From the cell containing the given text, extract its center point as [X, Y] coordinate. 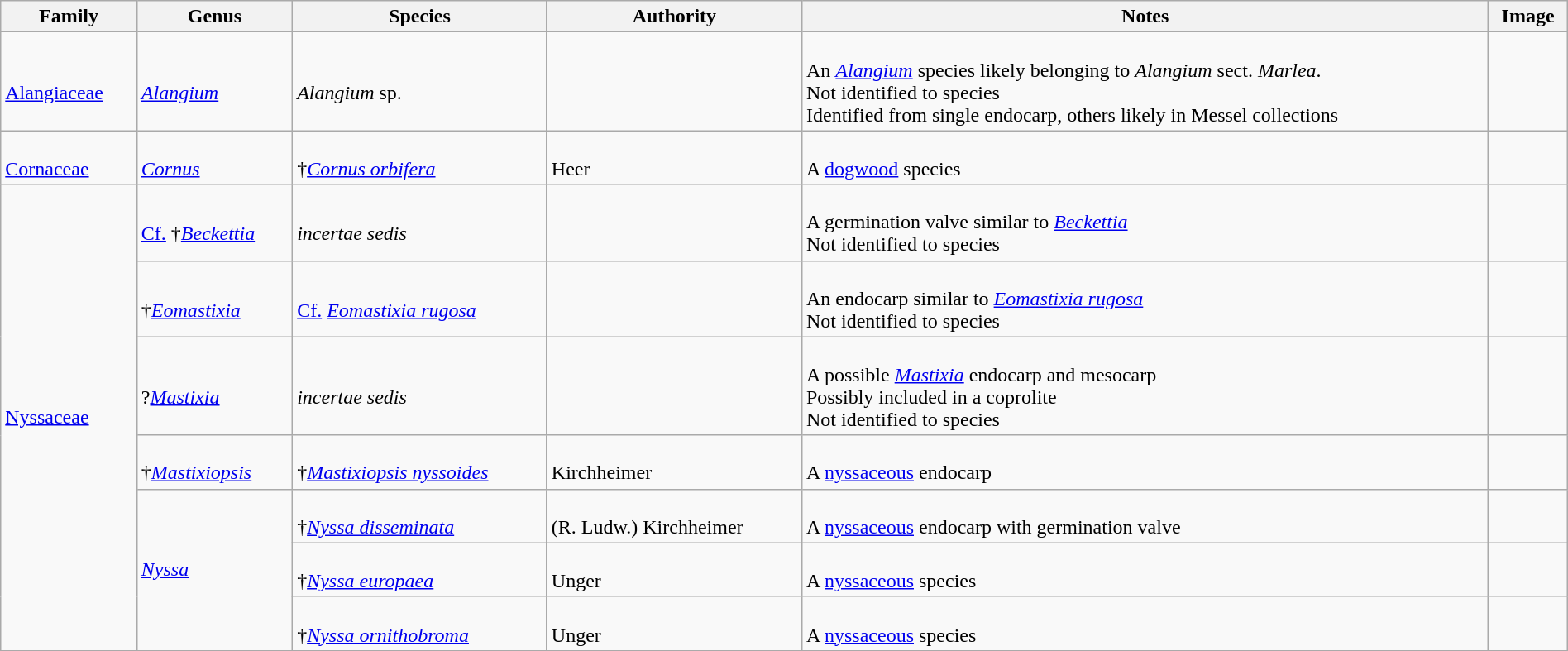
†Nyssa disseminata [420, 516]
Family [69, 17]
†Mastixiopsis nyssoides [420, 462]
Cornaceae [69, 157]
An endocarp similar to Eomastixia rugosa Not identified to species [1145, 299]
†Mastixiopsis [214, 462]
Kirchheimer [674, 462]
Alangiaceae [69, 81]
A germination valve similar to Beckettia Not identified to species [1145, 223]
(R. Ludw.) Kirchheimer [674, 516]
A possible Mastixia endocarp and mesocarpPossibly included in a coprolite Not identified to species [1145, 385]
?Mastixia [214, 385]
†Eomastixia [214, 299]
Cf. †Beckettia [214, 223]
Notes [1145, 17]
Alangium sp. [420, 81]
A nyssaceous endocarp with germination valve [1145, 516]
Image [1528, 17]
Authority [674, 17]
Heer [674, 157]
Cornus [214, 157]
Cf. Eomastixia rugosa [420, 299]
A nyssaceous endocarp [1145, 462]
A dogwood species [1145, 157]
†Nyssa ornithobroma [420, 624]
Genus [214, 17]
†Cornus orbifera [420, 157]
Nyssaceae [69, 417]
Nyssa [214, 569]
Alangium [214, 81]
†Nyssa europaea [420, 569]
Species [420, 17]
